Extract the (x, y) coordinate from the center of the cell holding the provided text.  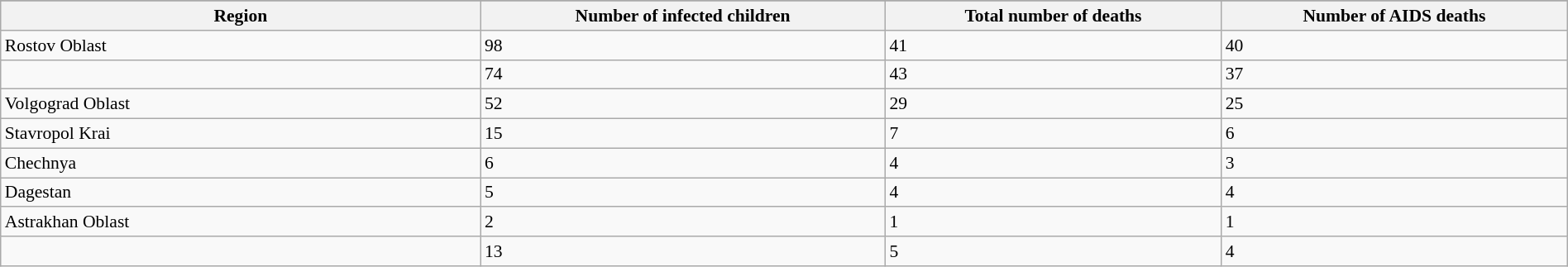
25 (1394, 104)
Number of AIDS deaths (1394, 16)
43 (1053, 74)
Stavropol Krai (241, 134)
Chechnya (241, 163)
Dagestan (241, 193)
74 (683, 74)
Total number of deaths (1053, 16)
7 (1053, 134)
98 (683, 45)
Volgograd Oblast (241, 104)
41 (1053, 45)
40 (1394, 45)
37 (1394, 74)
2 (683, 222)
Number of infected children (683, 16)
29 (1053, 104)
3 (1394, 163)
Region (241, 16)
13 (683, 251)
52 (683, 104)
Astrakhan Oblast (241, 222)
15 (683, 134)
Rostov Oblast (241, 45)
